Output the (X, Y) coordinate of the center of the cell containing the given text.  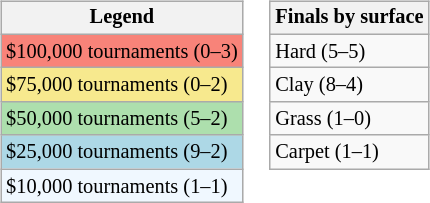
$25,000 tournaments (9–2) (122, 152)
Carpet (1–1) (349, 152)
Legend (122, 18)
$100,000 tournaments (0–3) (122, 51)
$50,000 tournaments (5–2) (122, 119)
$75,000 tournaments (0–2) (122, 85)
Hard (5–5) (349, 51)
Grass (1–0) (349, 119)
Finals by surface (349, 18)
$10,000 tournaments (1–1) (122, 186)
Clay (8–4) (349, 85)
